Return (x, y) of the center of cell containing provided text 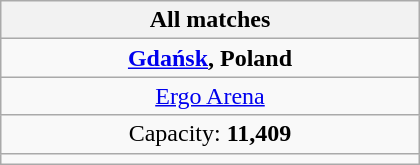
Gdańsk, Poland (210, 58)
Capacity: 11,409 (210, 134)
Ergo Arena (210, 96)
All matches (210, 20)
